Identify which cell holds the provided text, then report its (X, Y) central coordinate. 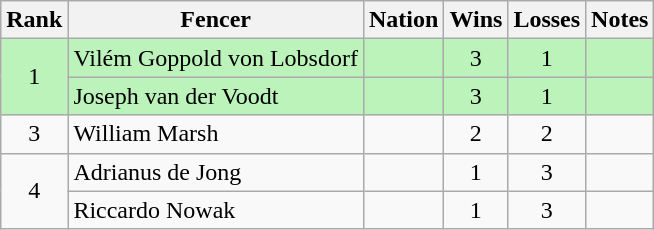
Notes (620, 20)
Rank (34, 20)
4 (34, 191)
Fencer (216, 20)
Nation (403, 20)
William Marsh (216, 134)
Wins (476, 20)
Losses (547, 20)
Riccardo Nowak (216, 210)
Vilém Goppold von Lobsdorf (216, 58)
Adrianus de Jong (216, 172)
Joseph van der Voodt (216, 96)
